Locate the cell with the specified text and output its [X, Y] center coordinate. 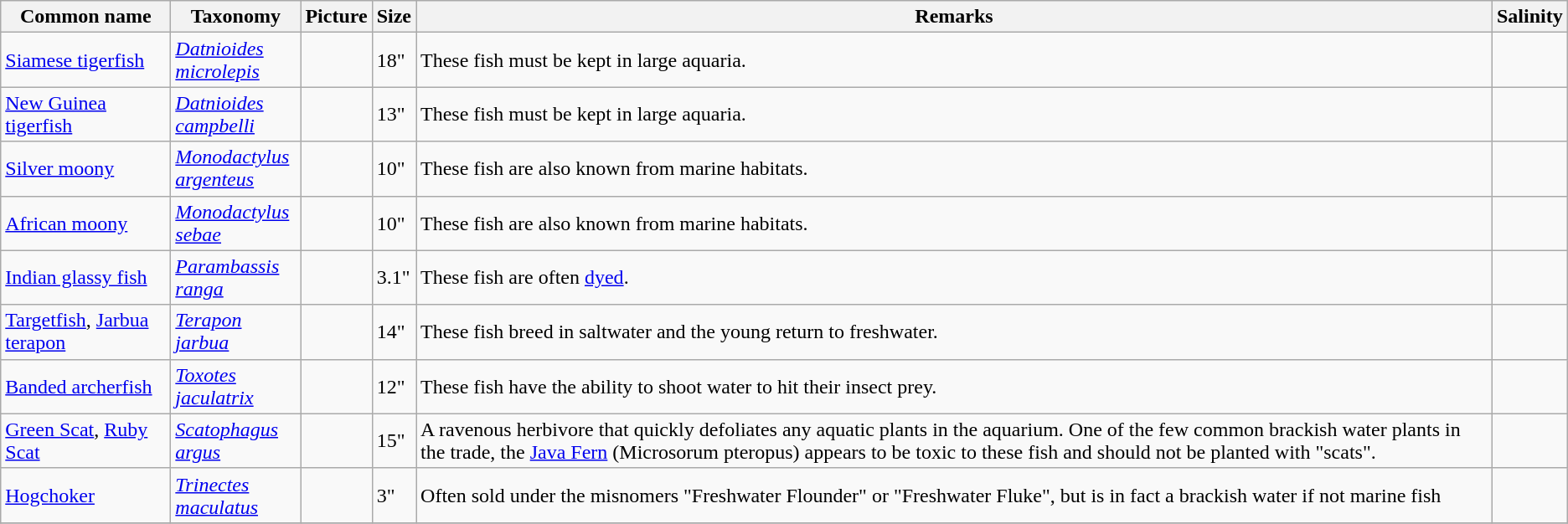
Size [394, 17]
These fish breed in saltwater and the young return to freshwater. [955, 331]
Taxonomy [236, 17]
Salinity [1529, 17]
These fish have the ability to shoot water to hit their insect prey. [955, 387]
Targetfish, Jarbua terapon [85, 331]
Remarks [955, 17]
Parambassis ranga [236, 278]
14" [394, 331]
Indian glassy fish [85, 278]
15" [394, 440]
13" [394, 114]
New Guinea tigerfish [85, 114]
Trinectes maculatus [236, 496]
Scatophagus argus [236, 440]
Datnioides campbelli [236, 114]
Green Scat, Ruby Scat [85, 440]
3.1" [394, 278]
Monodactylus argenteus [236, 169]
Siamese tigerfish [85, 60]
Picture [337, 17]
Datnioides microlepis [236, 60]
Silver moony [85, 169]
Often sold under the misnomers "Freshwater Flounder" or "Freshwater Fluke", but is in fact a brackish water if not marine fish [955, 496]
Banded archerfish [85, 387]
18" [394, 60]
Hogchoker [85, 496]
12" [394, 387]
3" [394, 496]
Monodactylus sebae [236, 223]
Common name [85, 17]
Toxotes jaculatrix [236, 387]
These fish are often dyed. [955, 278]
Terapon jarbua [236, 331]
African moony [85, 223]
